Scan for the cell matching the given text and deliver its (X, Y) coordinate at center. 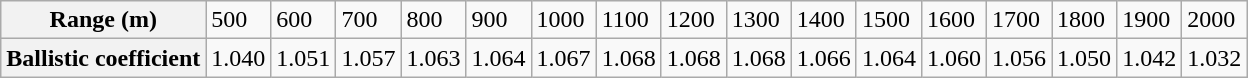
1.051 (304, 58)
700 (368, 20)
1.056 (1020, 58)
1.060 (954, 58)
1.067 (564, 58)
2000 (1214, 20)
1.066 (824, 58)
500 (238, 20)
Range (m) (104, 20)
1800 (1084, 20)
1.032 (1214, 58)
Ballistic coefficient (104, 58)
1.042 (1150, 58)
1.050 (1084, 58)
800 (434, 20)
1700 (1020, 20)
1200 (694, 20)
1.063 (434, 58)
1100 (628, 20)
600 (304, 20)
900 (498, 20)
1.040 (238, 58)
1600 (954, 20)
1300 (758, 20)
1900 (1150, 20)
1400 (824, 20)
1.057 (368, 58)
1500 (888, 20)
1000 (564, 20)
